Determine the [x, y] coordinate at the center of the cell enclosing the given text.  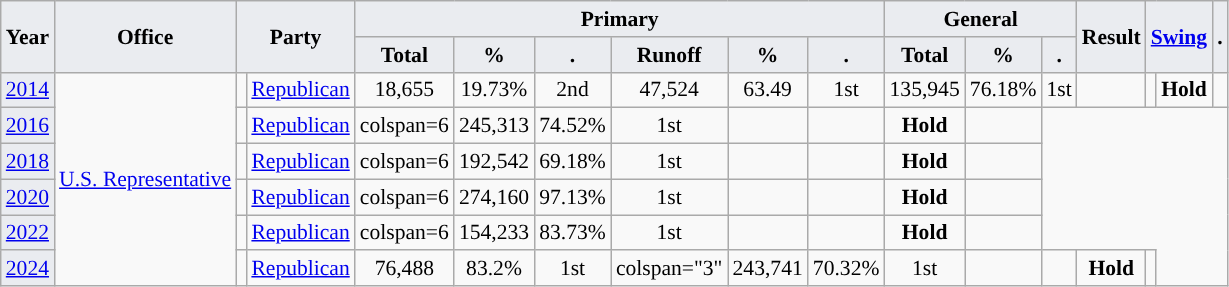
274,160 [494, 197]
19.73% [494, 90]
154,233 [494, 233]
2022 [28, 233]
245,313 [494, 126]
243,741 [768, 269]
83.2% [494, 269]
2016 [28, 126]
Swing [1180, 36]
192,542 [494, 162]
2nd [572, 90]
69.18% [572, 162]
63.49 [768, 90]
2018 [28, 162]
Result [1112, 36]
76,488 [404, 269]
General [980, 19]
70.32% [846, 269]
2024 [28, 269]
47,524 [670, 90]
Runoff [670, 55]
97.13% [572, 197]
Party [296, 36]
U.S. Representative [145, 179]
135,945 [924, 90]
2014 [28, 90]
18,655 [404, 90]
colspan="3" [670, 269]
Primary [620, 19]
Year [28, 36]
76.18% [1004, 90]
Office [145, 36]
2020 [28, 197]
83.73% [572, 233]
74.52% [572, 126]
